Locate the cell with the specified text and output its (X, Y) center coordinate. 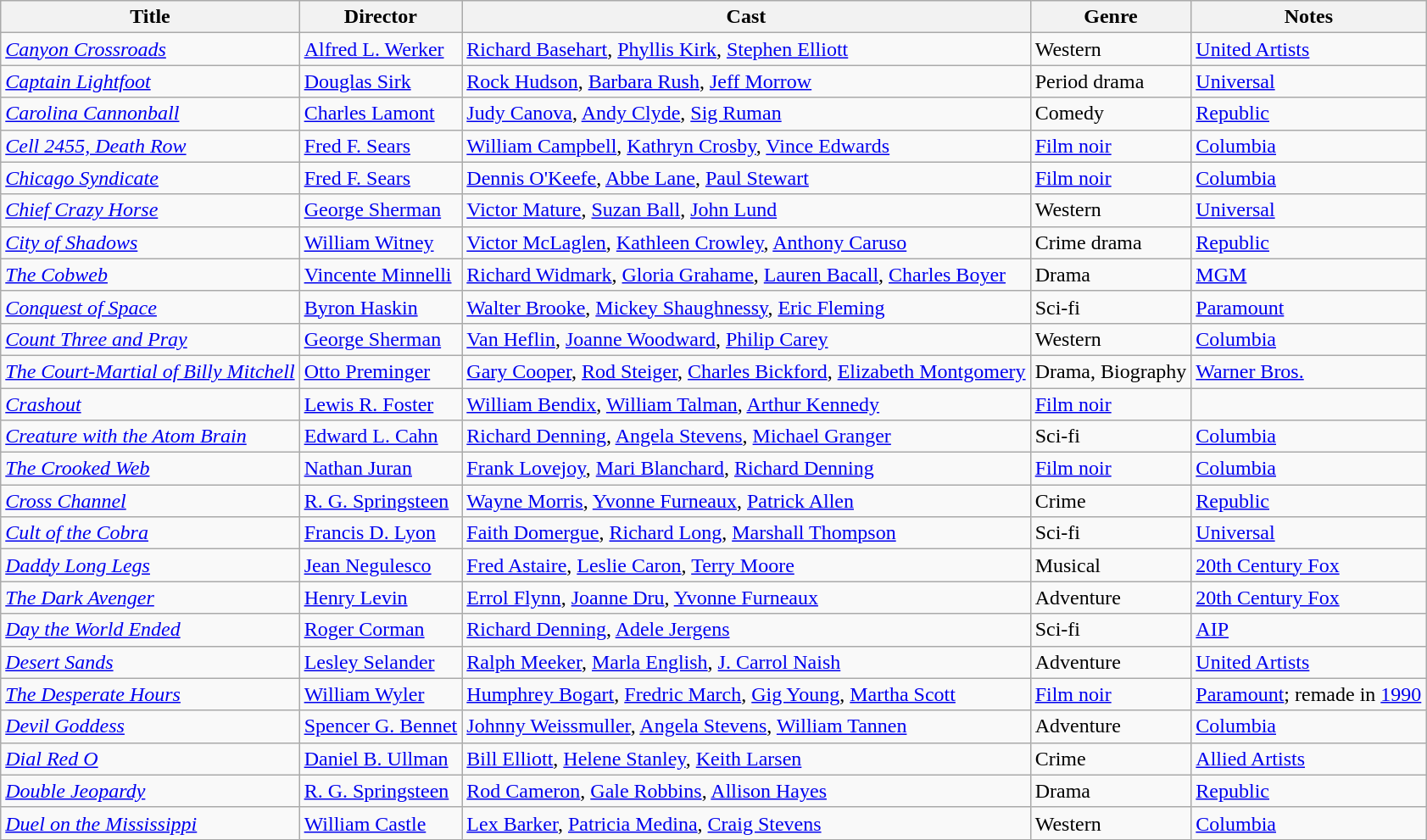
Richard Basehart, Phyllis Kirk, Stephen Elliott (746, 49)
Cult of the Cobra (150, 533)
William Wyler (381, 694)
AIP (1309, 630)
William Campbell, Kathryn Crosby, Vince Edwards (746, 146)
The Dark Avenger (150, 598)
Period drama (1111, 81)
Francis D. Lyon (381, 533)
Warner Bros. (1309, 371)
The Crooked Web (150, 469)
Byron Haskin (381, 307)
Crashout (150, 404)
Chief Crazy Horse (150, 210)
Ralph Meeker, Marla English, J. Carrol Naish (746, 662)
Wayne Morris, Yvonne Furneaux, Patrick Allen (746, 501)
Genre (1111, 17)
Fred Astaire, Leslie Caron, Terry Moore (746, 565)
William Bendix, William Talman, Arthur Kennedy (746, 404)
Dial Red O (150, 759)
Daniel B. Ullman (381, 759)
Chicago Syndicate (150, 178)
Double Jeopardy (150, 791)
Carolina Cannonball (150, 114)
Devil Goddess (150, 726)
Johnny Weissmuller, Angela Stevens, William Tannen (746, 726)
Comedy (1111, 114)
Walter Brooke, Mickey Shaughnessy, Eric Fleming (746, 307)
Spencer G. Bennet (381, 726)
Creature with the Atom Brain (150, 437)
Conquest of Space (150, 307)
MGM (1309, 275)
Title (150, 17)
Van Heflin, Joanne Woodward, Philip Carey (746, 339)
Bill Elliott, Helene Stanley, Keith Larsen (746, 759)
William Castle (381, 823)
Richard Denning, Adele Jergens (746, 630)
Richard Widmark, Gloria Grahame, Lauren Bacall, Charles Boyer (746, 275)
The Desperate Hours (150, 694)
Director (381, 17)
Victor McLaglen, Kathleen Crowley, Anthony Caruso (746, 242)
Allied Artists (1309, 759)
The Court-Martial of Billy Mitchell (150, 371)
Richard Denning, Angela Stevens, Michael Granger (746, 437)
Lewis R. Foster (381, 404)
Paramount; remade in 1990 (1309, 694)
Lex Barker, Patricia Medina, Craig Stevens (746, 823)
The Cobweb (150, 275)
Paramount (1309, 307)
William Witney (381, 242)
Otto Preminger (381, 371)
Musical (1111, 565)
Vincente Minnelli (381, 275)
Jean Negulesco (381, 565)
Victor Mature, Suzan Ball, John Lund (746, 210)
Judy Canova, Andy Clyde, Sig Ruman (746, 114)
Charles Lamont (381, 114)
Cell 2455, Death Row (150, 146)
Lesley Selander (381, 662)
Crime drama (1111, 242)
Frank Lovejoy, Mari Blanchard, Richard Denning (746, 469)
Drama, Biography (1111, 371)
Notes (1309, 17)
Rod Cameron, Gale Robbins, Allison Hayes (746, 791)
Douglas Sirk (381, 81)
Dennis O'Keefe, Abbe Lane, Paul Stewart (746, 178)
Desert Sands (150, 662)
Duel on the Mississippi (150, 823)
Roger Corman (381, 630)
Faith Domergue, Richard Long, Marshall Thompson (746, 533)
Captain Lightfoot (150, 81)
Count Three and Pray (150, 339)
Cross Channel (150, 501)
Cast (746, 17)
Rock Hudson, Barbara Rush, Jeff Morrow (746, 81)
City of Shadows (150, 242)
Daddy Long Legs (150, 565)
Edward L. Cahn (381, 437)
Errol Flynn, Joanne Dru, Yvonne Furneaux (746, 598)
Gary Cooper, Rod Steiger, Charles Bickford, Elizabeth Montgomery (746, 371)
Day the World Ended (150, 630)
Nathan Juran (381, 469)
Humphrey Bogart, Fredric March, Gig Young, Martha Scott (746, 694)
Alfred L. Werker (381, 49)
Henry Levin (381, 598)
Canyon Crossroads (150, 49)
